Capture the cell that displays the provided text and extract its (X, Y) central coordinate. 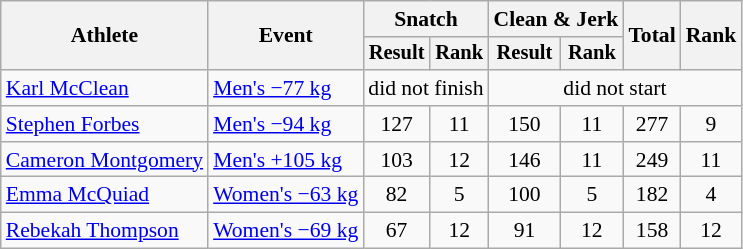
Rebekah Thompson (104, 231)
100 (525, 195)
103 (396, 160)
Athlete (104, 36)
Clean & Jerk (556, 19)
Emma McQuiad (104, 195)
Snatch (426, 19)
182 (652, 195)
Event (286, 36)
Karl McClean (104, 88)
67 (396, 231)
Men's +105 kg (286, 160)
Women's −69 kg (286, 231)
4 (712, 195)
did not finish (426, 88)
9 (712, 124)
Cameron Montgomery (104, 160)
91 (525, 231)
158 (652, 231)
Stephen Forbes (104, 124)
82 (396, 195)
Women's −63 kg (286, 195)
Men's −94 kg (286, 124)
did not start (616, 88)
150 (525, 124)
Men's −77 kg (286, 88)
277 (652, 124)
249 (652, 160)
146 (525, 160)
Total (652, 36)
127 (396, 124)
